Return the (x, y) coordinate for the center point of the cell that contains the specified text.  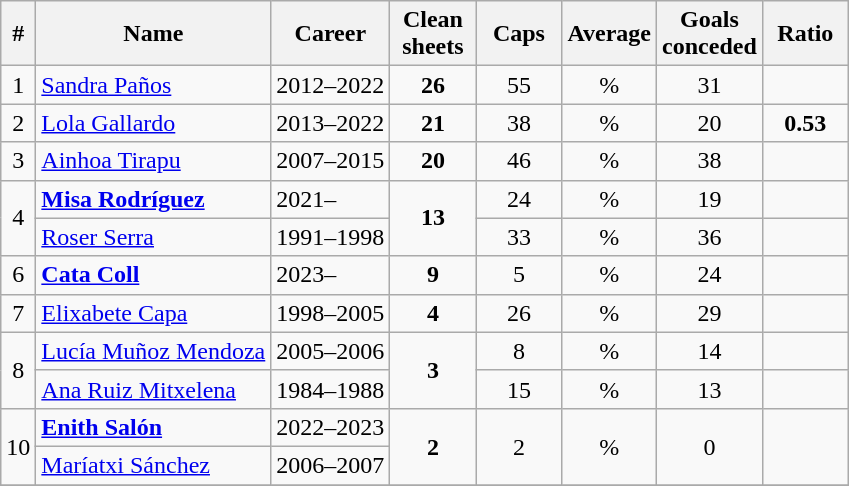
Caps (519, 34)
33 (519, 237)
55 (519, 85)
Misa Rodríguez (154, 199)
Roser Serra (154, 237)
Lucía Muñoz Mendoza (154, 351)
Lola Gallardo (154, 123)
5 (519, 275)
14 (710, 351)
21 (433, 123)
Elixabete Capa (154, 313)
2021– (330, 199)
Clean sheets (433, 34)
29 (710, 313)
Ainhoa Tirapu (154, 161)
Maríatxi Sánchez (154, 465)
Enith Salón (154, 427)
Average (610, 34)
31 (710, 85)
9 (433, 275)
7 (18, 313)
Career (330, 34)
36 (710, 237)
2022–2023 (330, 427)
Ana Ruiz Mitxelena (154, 389)
19 (710, 199)
Cata Coll (154, 275)
15 (519, 389)
10 (18, 446)
2012–2022 (330, 85)
2023– (330, 275)
46 (519, 161)
2013–2022 (330, 123)
Ratio (805, 34)
2006–2007 (330, 465)
1 (18, 85)
1998–2005 (330, 313)
1984–1988 (330, 389)
Sandra Paños (154, 85)
2007–2015 (330, 161)
Name (154, 34)
# (18, 34)
6 (18, 275)
0.53 (805, 123)
0 (710, 446)
1991–1998 (330, 237)
Goals conceded (710, 34)
2005–2006 (330, 351)
